Determine the [x, y] coordinate at the center of the cell enclosing the given text.  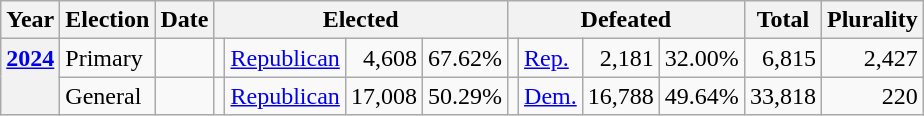
Elected [361, 20]
2,427 [872, 58]
220 [872, 96]
49.64% [702, 96]
17,008 [384, 96]
Total [782, 20]
2,181 [620, 58]
4,608 [384, 58]
Date [184, 20]
6,815 [782, 58]
General [108, 96]
Dem. [551, 96]
32.00% [702, 58]
Year [30, 20]
Defeated [626, 20]
67.62% [464, 58]
50.29% [464, 96]
33,818 [782, 96]
Plurality [872, 20]
2024 [30, 77]
Rep. [551, 58]
Primary [108, 58]
Election [108, 20]
16,788 [620, 96]
